Return [X, Y] of the center of cell containing provided text 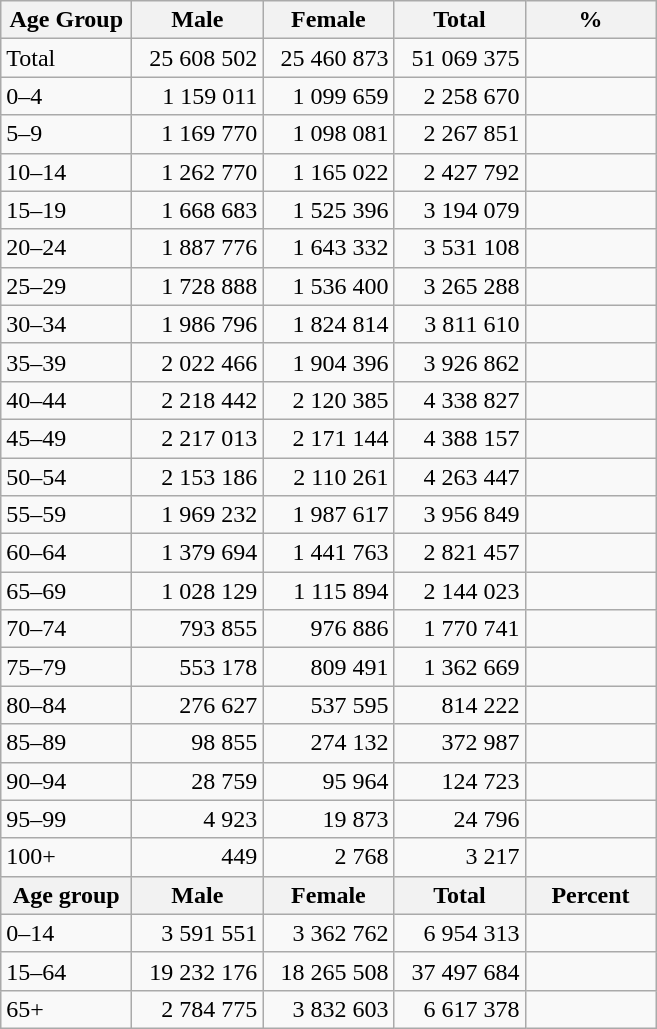
3 217 [460, 857]
50–54 [66, 477]
372 987 [460, 743]
95 964 [328, 781]
3 811 610 [460, 324]
15–19 [66, 210]
45–49 [66, 438]
1 536 400 [328, 286]
3 926 862 [460, 362]
4 338 827 [460, 400]
15–64 [66, 971]
2 768 [328, 857]
3 832 603 [328, 1009]
37 497 684 [460, 971]
2 258 670 [460, 96]
537 595 [328, 705]
4 388 157 [460, 438]
1 169 770 [198, 134]
65–69 [66, 591]
2 110 261 [328, 477]
Age Group [66, 20]
1 728 888 [198, 286]
1 441 763 [328, 553]
75–79 [66, 667]
70–74 [66, 629]
2 821 457 [460, 553]
2 218 442 [198, 400]
19 873 [328, 819]
1 904 396 [328, 362]
24 796 [460, 819]
0–4 [66, 96]
1 643 332 [328, 248]
3 194 079 [460, 210]
1 115 894 [328, 591]
98 855 [198, 743]
3 956 849 [460, 515]
976 886 [328, 629]
1 159 011 [198, 96]
6 954 313 [460, 933]
4 263 447 [460, 477]
Percent [590, 895]
1 987 617 [328, 515]
20–24 [66, 248]
28 759 [198, 781]
809 491 [328, 667]
1 262 770 [198, 172]
3 265 288 [460, 286]
1 770 741 [460, 629]
19 232 176 [198, 971]
18 265 508 [328, 971]
1 969 232 [198, 515]
25 608 502 [198, 58]
55–59 [66, 515]
3 591 551 [198, 933]
Age group [66, 895]
25–29 [66, 286]
40–44 [66, 400]
1 986 796 [198, 324]
1 362 669 [460, 667]
1 887 776 [198, 248]
85–89 [66, 743]
30–34 [66, 324]
51 069 375 [460, 58]
1 028 129 [198, 591]
1 379 694 [198, 553]
65+ [66, 1009]
449 [198, 857]
276 627 [198, 705]
2 784 775 [198, 1009]
1 165 022 [328, 172]
60–64 [66, 553]
1 099 659 [328, 96]
6 617 378 [460, 1009]
2 153 186 [198, 477]
80–84 [66, 705]
2 144 023 [460, 591]
553 178 [198, 667]
2 022 466 [198, 362]
95–99 [66, 819]
35–39 [66, 362]
25 460 873 [328, 58]
274 132 [328, 743]
% [590, 20]
793 855 [198, 629]
2 120 385 [328, 400]
124 723 [460, 781]
0–14 [66, 933]
2 267 851 [460, 134]
2 427 792 [460, 172]
5–9 [66, 134]
2 217 013 [198, 438]
2 171 144 [328, 438]
10–14 [66, 172]
814 222 [460, 705]
1 525 396 [328, 210]
1 098 081 [328, 134]
90–94 [66, 781]
1 824 814 [328, 324]
4 923 [198, 819]
1 668 683 [198, 210]
100+ [66, 857]
3 362 762 [328, 933]
3 531 108 [460, 248]
